Detect which cell encompasses the target text, then output its [x, y] center coordinate. 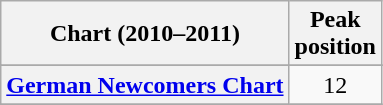
German Newcomers Chart [145, 85]
Chart (2010–2011) [145, 34]
12 [335, 85]
Peakposition [335, 34]
